Detect which cell encompasses the target text, then output its (X, Y) center coordinate. 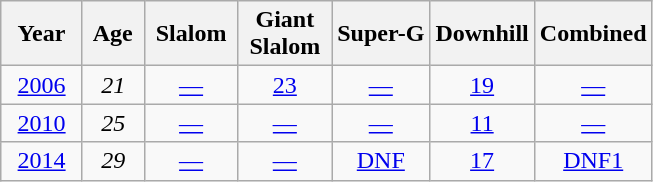
DNF (381, 161)
Super-G (381, 34)
Year (42, 34)
Slalom (191, 34)
Giant Slalom (285, 34)
25 (113, 123)
2006 (42, 85)
Downhill (482, 34)
Combined (593, 34)
23 (285, 85)
21 (113, 85)
29 (113, 161)
Age (113, 34)
19 (482, 85)
2010 (42, 123)
2014 (42, 161)
11 (482, 123)
17 (482, 161)
DNF1 (593, 161)
